Locate the cell with the specified text and output its (X, Y) center coordinate. 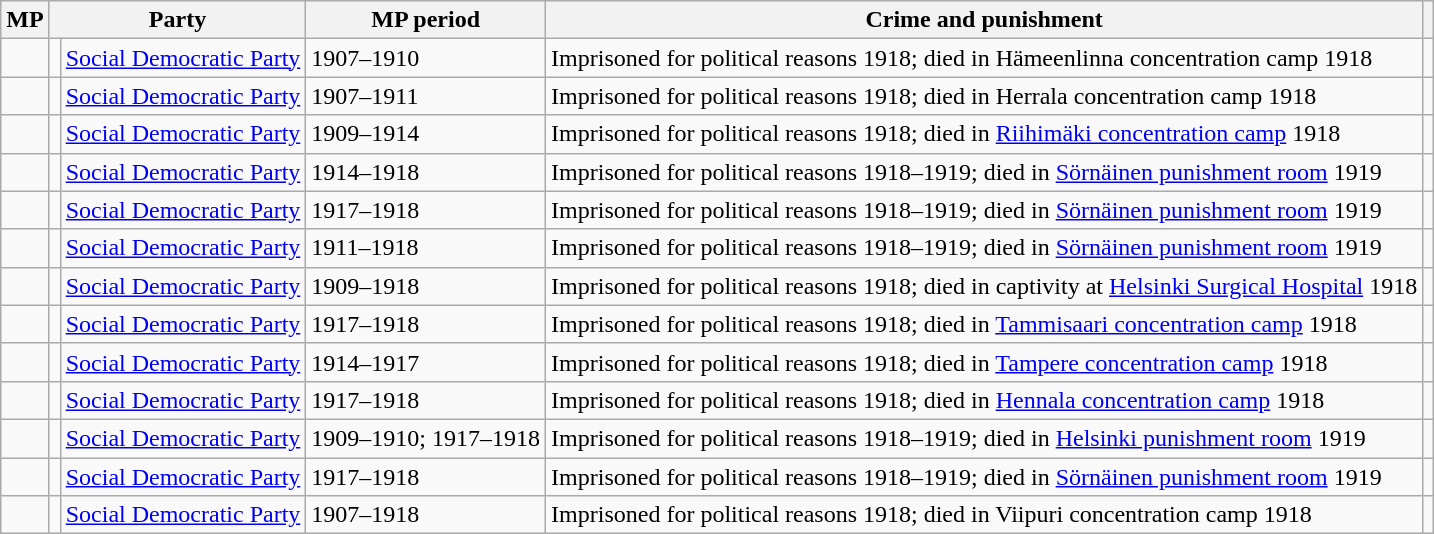
Crime and punishment (984, 20)
Imprisoned for political reasons 1918; died in Herrala concentration camp 1918 (984, 96)
1907–1911 (426, 96)
1909–1910; 1917–1918 (426, 438)
1909–1918 (426, 286)
1911–1918 (426, 248)
Imprisoned for political reasons 1918; died in Hämeenlinna concentration camp 1918 (984, 58)
Party (178, 20)
Imprisoned for political reasons 1918–1919; died in Helsinki punishment room 1919 (984, 438)
MP period (426, 20)
Imprisoned for political reasons 1918; died in Tammisaari concentration camp 1918 (984, 324)
MP (25, 20)
Imprisoned for political reasons 1918; died in Viipuri concentration camp 1918 (984, 515)
Imprisoned for political reasons 1918; died in Hennala concentration camp 1918 (984, 400)
1914–1917 (426, 362)
Imprisoned for political reasons 1918; died in captivity at Helsinki Surgical Hospital 1918 (984, 286)
Imprisoned for political reasons 1918; died in Tampere concentration camp 1918 (984, 362)
1907–1910 (426, 58)
1914–1918 (426, 172)
1909–1914 (426, 134)
1907–1918 (426, 515)
Imprisoned for political reasons 1918; died in Riihimäki concentration camp 1918 (984, 134)
